For the text-containing cell, return its midpoint in [x, y] coordinate format. 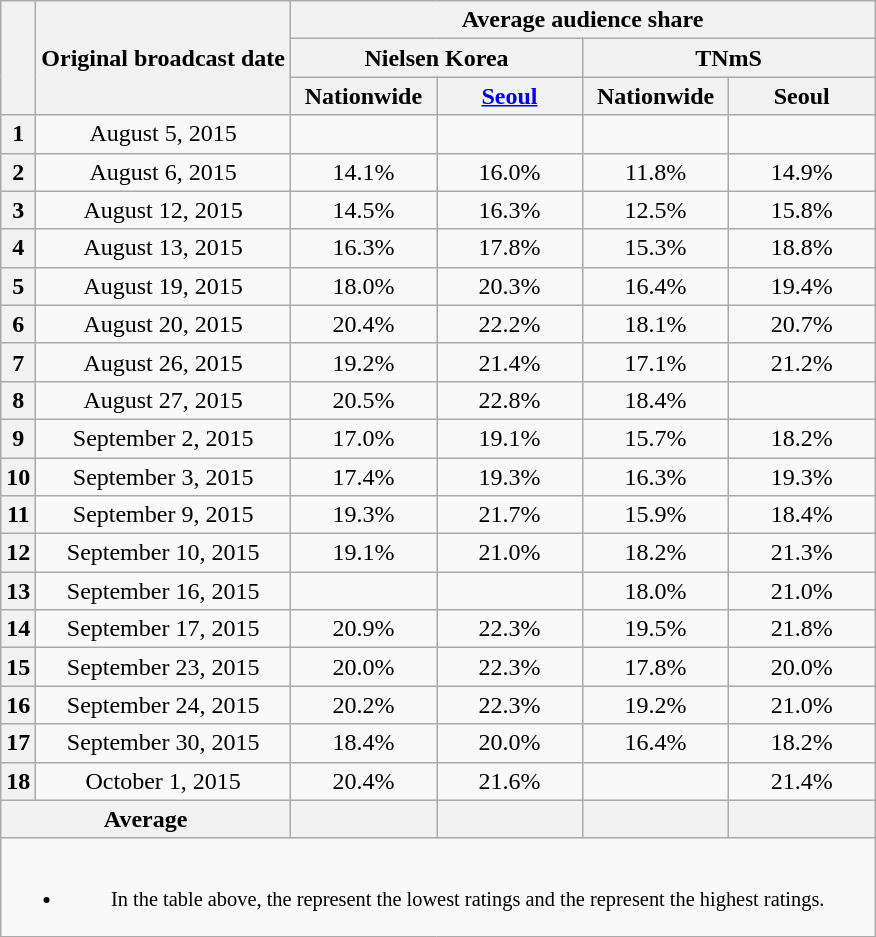
11 [18, 515]
4 [18, 248]
15.8% [802, 210]
11.8% [656, 172]
August 26, 2015 [164, 362]
21.8% [802, 629]
2 [18, 172]
15.7% [656, 438]
13 [18, 591]
6 [18, 324]
14 [18, 629]
18.1% [656, 324]
20.9% [363, 629]
14.9% [802, 172]
12 [18, 553]
15.3% [656, 248]
August 27, 2015 [164, 400]
20.3% [509, 286]
9 [18, 438]
September 2, 2015 [164, 438]
TNmS [729, 58]
15 [18, 667]
12.5% [656, 210]
Average [146, 819]
Nielsen Korea [436, 58]
5 [18, 286]
Average audience share [582, 20]
15.9% [656, 515]
August 19, 2015 [164, 286]
21.7% [509, 515]
14.1% [363, 172]
September 23, 2015 [164, 667]
October 1, 2015 [164, 781]
20.7% [802, 324]
17.0% [363, 438]
September 10, 2015 [164, 553]
8 [18, 400]
21.3% [802, 553]
September 9, 2015 [164, 515]
September 16, 2015 [164, 591]
18 [18, 781]
16 [18, 705]
17.1% [656, 362]
September 24, 2015 [164, 705]
17 [18, 743]
22.8% [509, 400]
17.4% [363, 477]
20.5% [363, 400]
September 30, 2015 [164, 743]
7 [18, 362]
19.4% [802, 286]
19.5% [656, 629]
10 [18, 477]
21.2% [802, 362]
1 [18, 134]
September 3, 2015 [164, 477]
18.8% [802, 248]
20.2% [363, 705]
3 [18, 210]
22.2% [509, 324]
August 20, 2015 [164, 324]
In the table above, the represent the lowest ratings and the represent the highest ratings. [438, 887]
August 13, 2015 [164, 248]
14.5% [363, 210]
September 17, 2015 [164, 629]
21.6% [509, 781]
Original broadcast date [164, 58]
August 5, 2015 [164, 134]
August 12, 2015 [164, 210]
16.0% [509, 172]
August 6, 2015 [164, 172]
